Scan for the cell matching the given text and deliver its [x, y] coordinate at center. 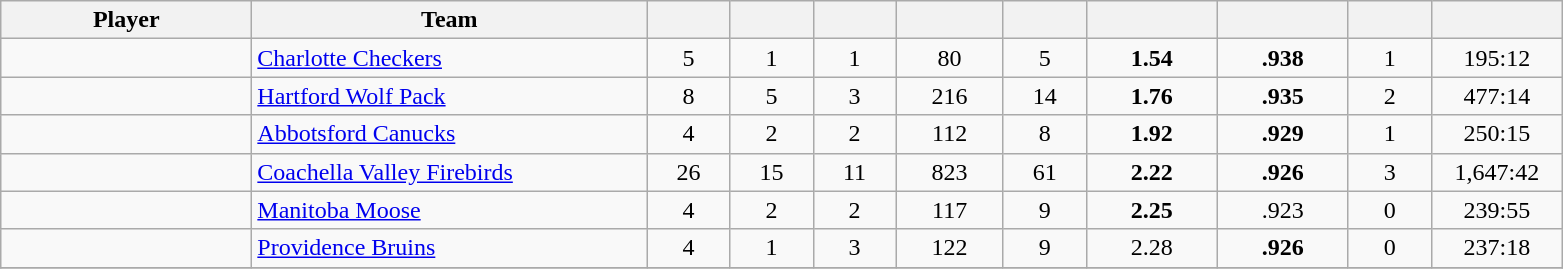
2.25 [1152, 210]
80 [950, 58]
.929 [1282, 134]
2.28 [1152, 248]
Player [126, 20]
1,647:42 [1496, 172]
Team [450, 20]
15 [772, 172]
122 [950, 248]
477:14 [1496, 96]
1.76 [1152, 96]
239:55 [1496, 210]
Hartford Wolf Pack [450, 96]
117 [950, 210]
.923 [1282, 210]
26 [688, 172]
.935 [1282, 96]
195:12 [1496, 58]
112 [950, 134]
216 [950, 96]
237:18 [1496, 248]
1.92 [1152, 134]
Providence Bruins [450, 248]
61 [1044, 172]
Coachella Valley Firebirds [450, 172]
2.22 [1152, 172]
250:15 [1496, 134]
Manitoba Moose [450, 210]
11 [854, 172]
1.54 [1152, 58]
823 [950, 172]
Abbotsford Canucks [450, 134]
Charlotte Checkers [450, 58]
14 [1044, 96]
.938 [1282, 58]
